For the text-containing cell, return its midpoint in [x, y] coordinate format. 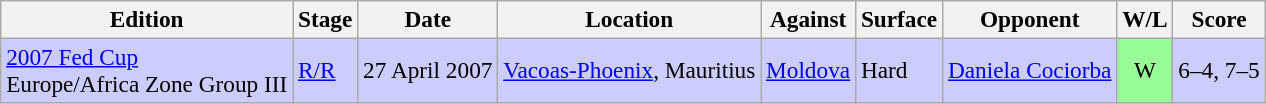
R/R [326, 70]
Daniela Cociorba [1030, 70]
Moldova [808, 70]
Opponent [1030, 19]
W/L [1145, 19]
27 April 2007 [428, 70]
Score [1219, 19]
Hard [900, 70]
Stage [326, 19]
W [1145, 70]
Location [630, 19]
6–4, 7–5 [1219, 70]
Date [428, 19]
Surface [900, 19]
Vacoas-Phoenix, Mauritius [630, 70]
Against [808, 19]
Edition [147, 19]
2007 Fed Cup Europe/Africa Zone Group III [147, 70]
